Return [x, y] of the center of cell containing provided text 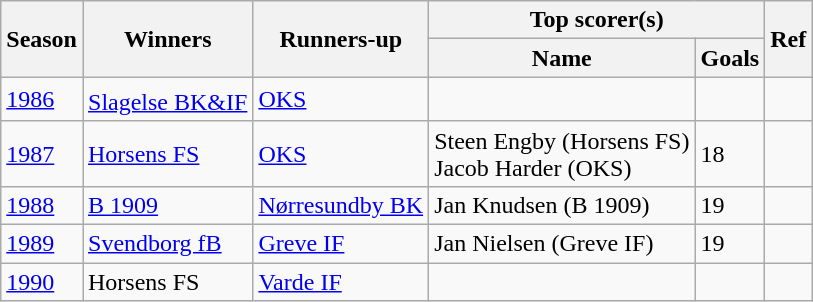
Svendborg fB [167, 244]
Jan Nielsen (Greve IF) [562, 244]
Top scorer(s) [597, 20]
1986 [42, 100]
Winners [167, 39]
Ref [788, 39]
Jan Knudsen (B 1909) [562, 205]
18 [730, 154]
Name [562, 58]
Greve IF [341, 244]
1988 [42, 205]
1990 [42, 282]
Nørresundby BK [341, 205]
1989 [42, 244]
Runners-up [341, 39]
Season [42, 39]
Varde IF [341, 282]
Slagelse BK&IF [167, 100]
B 1909 [167, 205]
1987 [42, 154]
Steen Engby (Horsens FS)Jacob Harder (OKS) [562, 154]
Goals [730, 58]
